Output the [x, y] coordinate of the center of the cell containing the given text.  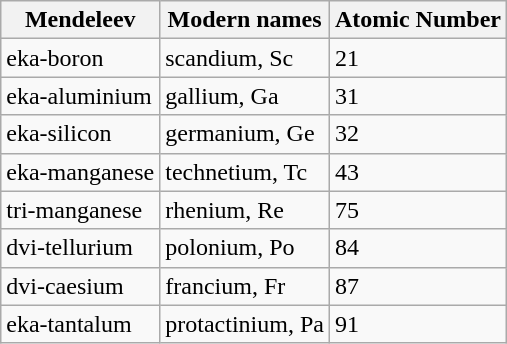
84 [418, 248]
francium, Fr [245, 286]
tri-manganese [80, 210]
eka-boron [80, 58]
gallium, Ga [245, 96]
91 [418, 324]
Mendeleev [80, 20]
31 [418, 96]
dvi-tellurium [80, 248]
technetium, Tc [245, 172]
rhenium, Re [245, 210]
germanium, Ge [245, 134]
dvi-caesium [80, 286]
scandium, Sc [245, 58]
43 [418, 172]
eka-tantalum [80, 324]
eka-manganese [80, 172]
eka-silicon [80, 134]
32 [418, 134]
eka-aluminium [80, 96]
87 [418, 286]
75 [418, 210]
protactinium, Pa [245, 324]
polonium, Po [245, 248]
Atomic Number [418, 20]
21 [418, 58]
Modern names [245, 20]
